Detect which cell encompasses the target text, then output its (x, y) center coordinate. 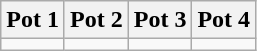
Pot 4 (224, 20)
Pot 3 (160, 20)
Pot 2 (96, 20)
Pot 1 (33, 20)
